Capture the cell that displays the provided text and extract its [X, Y] central coordinate. 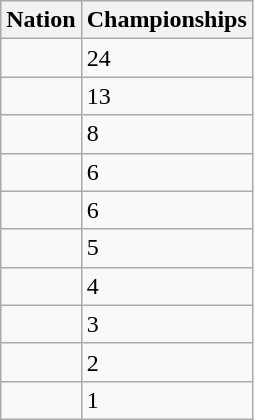
Championships [166, 20]
4 [166, 286]
2 [166, 362]
24 [166, 58]
13 [166, 96]
5 [166, 248]
8 [166, 134]
Nation [41, 20]
3 [166, 324]
1 [166, 400]
